Scan for the cell matching the given text and deliver its (X, Y) coordinate at center. 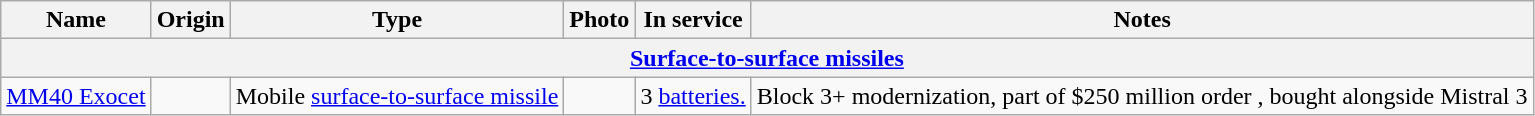
Photo (600, 20)
Surface-to-surface missiles (767, 58)
In service (693, 20)
Mobile surface-to-surface missile (397, 96)
Notes (1142, 20)
Origin (190, 20)
Block 3+ modernization, part of $250 million order , bought alongside Mistral 3 (1142, 96)
MM40 Exocet (76, 96)
Type (397, 20)
3 batteries. (693, 96)
Name (76, 20)
